Identify which cell holds the provided text, then report its [x, y] central coordinate. 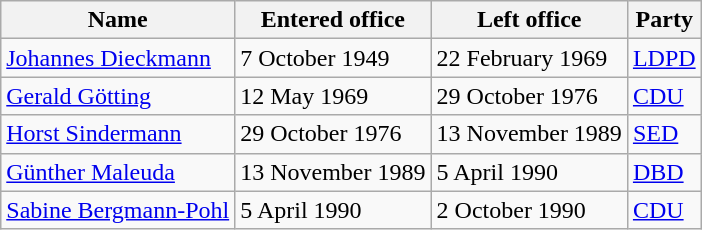
7 October 1949 [333, 58]
Günther Maleuda [118, 172]
Gerald Götting [118, 96]
12 May 1969 [333, 96]
Left office [529, 20]
Horst Sindermann [118, 134]
SED [664, 134]
LDPD [664, 58]
Name [118, 20]
Party [664, 20]
DBD [664, 172]
2 October 1990 [529, 210]
Sabine Bergmann-Pohl [118, 210]
Entered office [333, 20]
Johannes Dieckmann [118, 58]
22 February 1969 [529, 58]
